Search for the cell housing the specified text and yield its [X, Y] center coordinate. 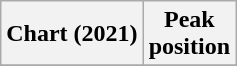
Chart (2021) [72, 34]
Peakposition [189, 34]
